Search for the cell housing the specified text and yield its (x, y) center coordinate. 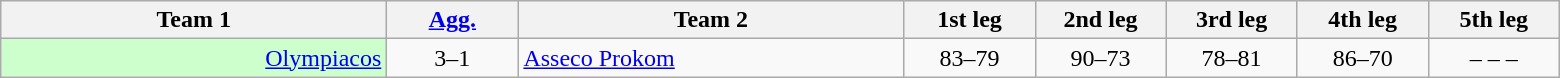
90–73 (1100, 58)
2nd leg (1100, 20)
78–81 (1232, 58)
5th leg (1494, 20)
1st leg (970, 20)
Olympiacos (194, 58)
3–1 (452, 58)
Team 1 (194, 20)
Team 2 (711, 20)
Agg. (452, 20)
3rd leg (1232, 20)
– – – (1494, 58)
86–70 (1362, 58)
Asseco Prokom (711, 58)
4th leg (1362, 20)
83–79 (970, 58)
